From the cell containing the given text, extract its center point as (X, Y) coordinate. 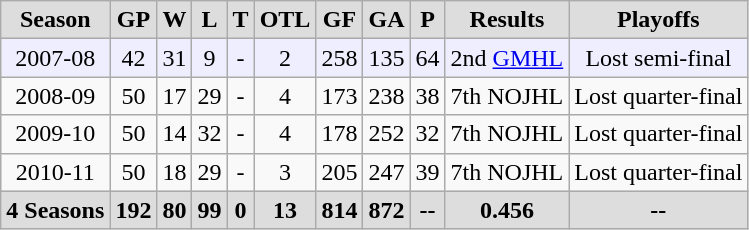
T (240, 20)
2009-10 (56, 134)
2nd GMHL (507, 58)
38 (428, 96)
258 (340, 58)
Season (56, 20)
9 (210, 58)
173 (340, 96)
GA (386, 20)
GP (134, 20)
2008-09 (56, 96)
238 (386, 96)
3 (285, 172)
64 (428, 58)
872 (386, 210)
2007-08 (56, 58)
99 (210, 210)
31 (174, 58)
252 (386, 134)
W (174, 20)
P (428, 20)
Lost semi-final (658, 58)
4 Seasons (56, 210)
18 (174, 172)
17 (174, 96)
205 (340, 172)
2010-11 (56, 172)
2 (285, 58)
39 (428, 172)
0.456 (507, 210)
13 (285, 210)
14 (174, 134)
178 (340, 134)
80 (174, 210)
L (210, 20)
OTL (285, 20)
247 (386, 172)
814 (340, 210)
GF (340, 20)
42 (134, 58)
192 (134, 210)
0 (240, 210)
Results (507, 20)
135 (386, 58)
Playoffs (658, 20)
